Pinpoint the cell where the given text exists, returning its [X, Y] midpoint coordinate. 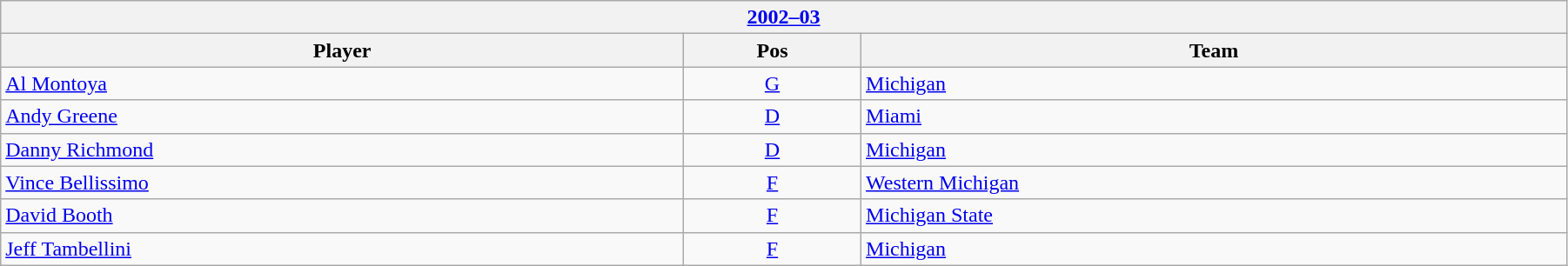
Al Montoya [343, 83]
Western Michigan [1215, 183]
Pos [773, 50]
Player [343, 50]
Vince Bellissimo [343, 183]
Danny Richmond [343, 150]
David Booth [343, 216]
2002–03 [784, 17]
Jeff Tambellini [343, 249]
Michigan State [1215, 216]
Andy Greene [343, 116]
Miami [1215, 116]
Team [1215, 50]
G [773, 83]
